Find where the given text appears and provide that cell's center as [X, Y] coordinate. 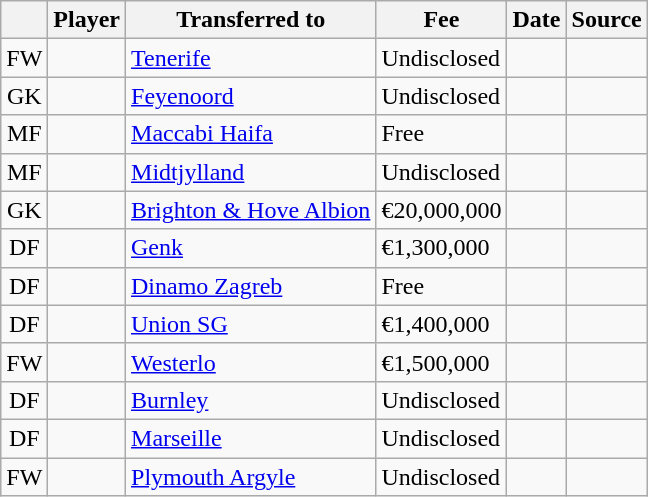
Source [606, 20]
€1,400,000 [442, 324]
Midtjylland [251, 172]
Fee [442, 20]
€1,500,000 [442, 362]
Maccabi Haifa [251, 134]
€20,000,000 [442, 210]
€1,300,000 [442, 248]
Plymouth Argyle [251, 477]
Burnley [251, 400]
Player [87, 20]
Date [536, 20]
Genk [251, 248]
Feyenoord [251, 96]
Marseille [251, 438]
Transferred to [251, 20]
Westerlo [251, 362]
Union SG [251, 324]
Dinamo Zagreb [251, 286]
Brighton & Hove Albion [251, 210]
Tenerife [251, 58]
